Return the (X, Y) coordinate for the center point of the cell that contains the specified text.  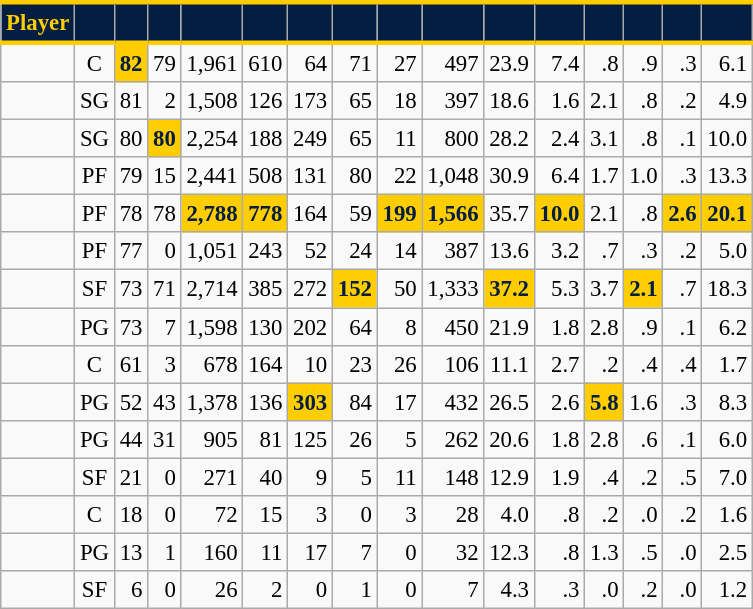
3.2 (559, 251)
4.9 (727, 101)
72 (212, 515)
20.1 (727, 214)
59 (354, 214)
35.7 (509, 214)
905 (212, 439)
2.4 (559, 139)
6.2 (727, 327)
160 (212, 552)
1.3 (604, 552)
32 (453, 552)
1.0 (644, 176)
5.3 (559, 289)
24 (354, 251)
84 (354, 402)
1,566 (453, 214)
5.0 (727, 251)
199 (400, 214)
20.6 (509, 439)
148 (453, 477)
22 (400, 176)
8.3 (727, 402)
30.9 (509, 176)
136 (266, 402)
188 (266, 139)
2.5 (727, 552)
497 (453, 62)
303 (310, 402)
1,333 (453, 289)
8 (400, 327)
37.2 (509, 289)
173 (310, 101)
23 (354, 364)
5.8 (604, 402)
1.9 (559, 477)
1,598 (212, 327)
6.4 (559, 176)
7.0 (727, 477)
21 (130, 477)
397 (453, 101)
3.7 (604, 289)
28.2 (509, 139)
126 (266, 101)
9 (310, 477)
2,788 (212, 214)
23.9 (509, 62)
14 (400, 251)
12.9 (509, 477)
152 (354, 289)
130 (266, 327)
Player (38, 22)
21.9 (509, 327)
249 (310, 139)
82 (130, 62)
6 (130, 590)
2.7 (559, 364)
2,254 (212, 139)
4.3 (509, 590)
1,961 (212, 62)
44 (130, 439)
28 (453, 515)
7.4 (559, 62)
50 (400, 289)
11.1 (509, 364)
40 (266, 477)
262 (453, 439)
43 (164, 402)
1.2 (727, 590)
6.1 (727, 62)
13.3 (727, 176)
387 (453, 251)
61 (130, 364)
3.1 (604, 139)
.6 (644, 439)
13 (130, 552)
2,714 (212, 289)
508 (266, 176)
4.0 (509, 515)
77 (130, 251)
800 (453, 139)
125 (310, 439)
385 (266, 289)
13.6 (509, 251)
12.3 (509, 552)
6.0 (727, 439)
18.3 (727, 289)
31 (164, 439)
1,378 (212, 402)
778 (266, 214)
432 (453, 402)
1,048 (453, 176)
2,441 (212, 176)
610 (266, 62)
243 (266, 251)
1,508 (212, 101)
450 (453, 327)
1,051 (212, 251)
10 (310, 364)
131 (310, 176)
27 (400, 62)
106 (453, 364)
26.5 (509, 402)
202 (310, 327)
272 (310, 289)
271 (212, 477)
678 (212, 364)
18.6 (509, 101)
